Locate the cell with the specified text and output its (X, Y) center coordinate. 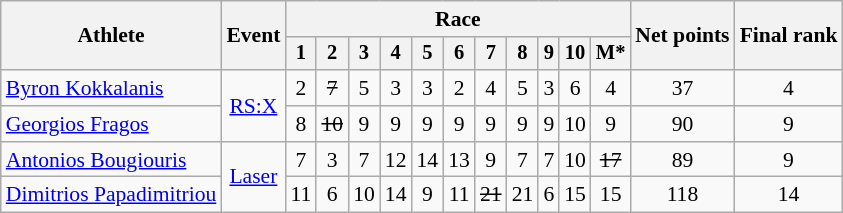
RS:X (253, 106)
Athlete (112, 36)
Georgios Fragos (112, 124)
37 (682, 88)
118 (682, 195)
90 (682, 124)
M* (610, 54)
Dimitrios Papadimitriou (112, 195)
1 (300, 54)
Antonios Bougiouris (112, 160)
Net points (682, 36)
89 (682, 160)
12 (396, 160)
Laser (253, 178)
13 (459, 160)
Race (458, 19)
Byron Kokkalanis (112, 88)
Final rank (789, 36)
Event (253, 36)
17 (610, 160)
